Search for the cell housing the specified text and yield its (X, Y) center coordinate. 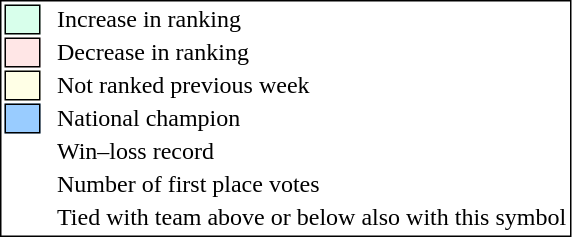
Decrease in ranking (312, 53)
Win–loss record (312, 151)
Number of first place votes (312, 185)
Not ranked previous week (312, 85)
Increase in ranking (312, 19)
Tied with team above or below also with this symbol (312, 217)
National champion (312, 119)
